Provide the [x, y] coordinate of the cell's center where the given text is located.  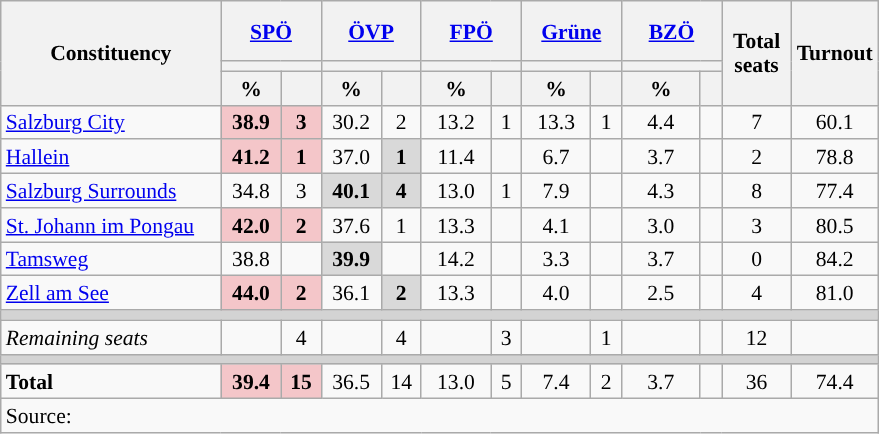
2.5 [660, 293]
BZÖ [671, 31]
6.7 [556, 157]
44.0 [251, 293]
78.8 [835, 157]
7.9 [556, 191]
38.8 [251, 259]
14.2 [456, 259]
42.0 [251, 225]
60.1 [835, 122]
7 [757, 122]
36.5 [351, 382]
Turnout [835, 53]
84.2 [835, 259]
FPÖ [471, 31]
Total [111, 382]
7.4 [556, 382]
ÖVP [371, 31]
39.9 [351, 259]
37.0 [351, 157]
St. Johann im Pongau [111, 225]
15 [301, 382]
30.2 [351, 122]
Grüne [571, 31]
39.4 [251, 382]
3.0 [660, 225]
4.3 [660, 191]
80.5 [835, 225]
77.4 [835, 191]
12 [757, 337]
41.2 [251, 157]
36.1 [351, 293]
74.4 [835, 382]
Salzburg City [111, 122]
Salzburg Surrounds [111, 191]
13.2 [456, 122]
3.3 [556, 259]
38.9 [251, 122]
34.8 [251, 191]
4.1 [556, 225]
Tamsweg [111, 259]
11.4 [456, 157]
Hallein [111, 157]
0 [757, 259]
Remaining seats [111, 337]
40.1 [351, 191]
Totalseats [757, 53]
4.0 [556, 293]
81.0 [835, 293]
Zell am See [111, 293]
36 [757, 382]
8 [757, 191]
4.4 [660, 122]
SPÖ [271, 31]
37.6 [351, 225]
Constituency [111, 53]
Source: [440, 416]
5 [506, 382]
14 [401, 382]
